Pinpoint the cell where the given text exists, returning its [x, y] midpoint coordinate. 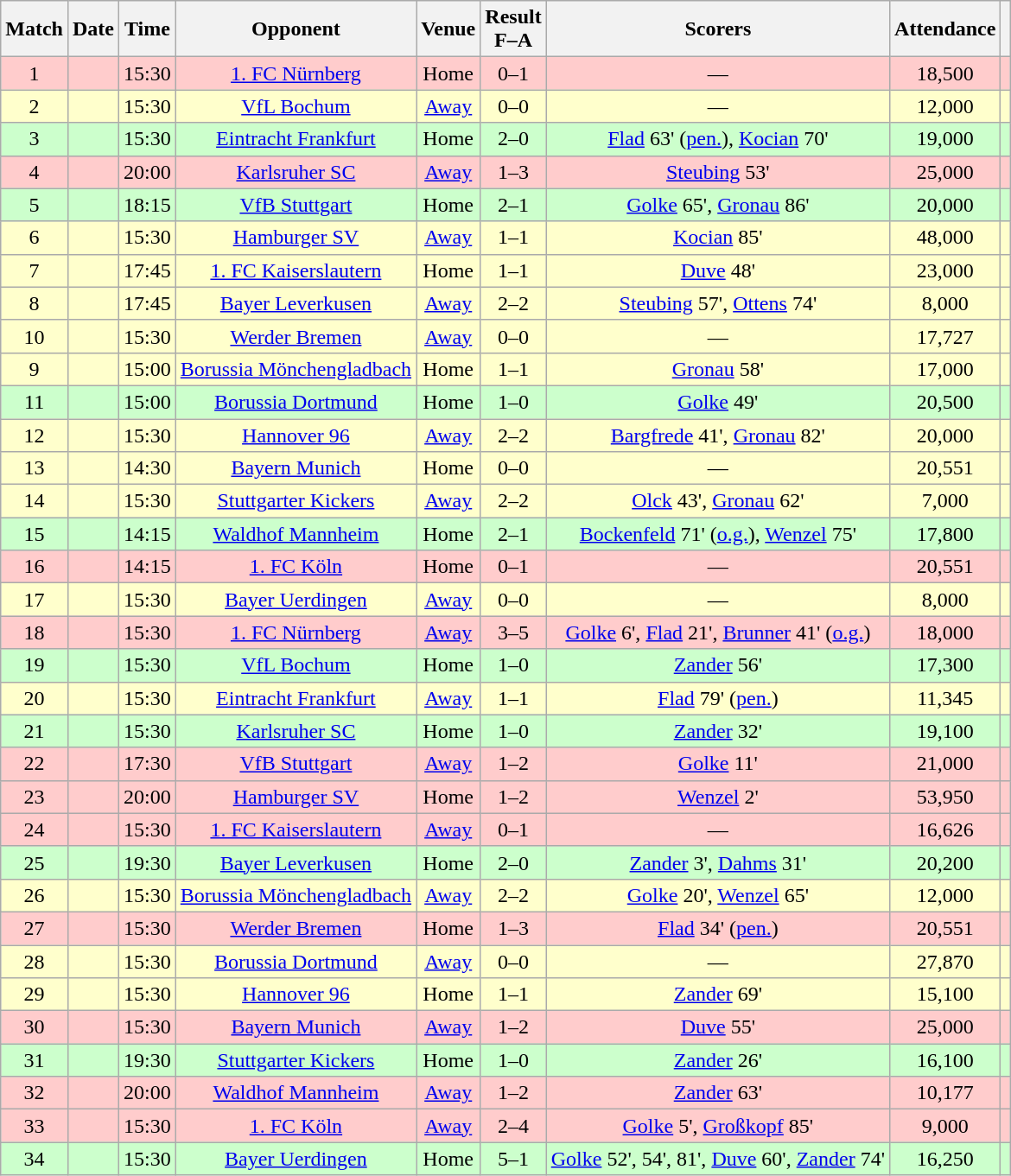
25 [35, 862]
Zander 69' [717, 995]
19 [35, 665]
23,000 [945, 270]
Golke 11' [717, 764]
16,250 [945, 1159]
6 [35, 238]
Zander 3', Dahms 31' [717, 862]
18:15 [148, 205]
17:30 [148, 764]
15 [35, 534]
9 [35, 369]
Match [35, 29]
21 [35, 731]
Golke 52', 54', 81', Duve 60', Zander 74' [717, 1159]
17 [35, 600]
16 [35, 567]
29 [35, 995]
18,000 [945, 632]
Time [148, 29]
Olck 43', Gronau 62' [717, 501]
12 [35, 435]
27 [35, 928]
2 [35, 106]
22 [35, 764]
20,200 [945, 862]
Zander 63' [717, 1093]
19,000 [945, 139]
23 [35, 797]
48,000 [945, 238]
20 [35, 698]
8 [35, 303]
Bockenfeld 71' (o.g.), Wenzel 75' [717, 534]
18,500 [945, 73]
28 [35, 962]
17,800 [945, 534]
Opponent [296, 29]
7 [35, 270]
Attendance [945, 29]
Golke 20', Wenzel 65' [717, 895]
9,000 [945, 1126]
11,345 [945, 698]
Flad 34' (pen.) [717, 928]
2–4 [513, 1126]
34 [35, 1159]
18 [35, 632]
27,870 [945, 962]
17,727 [945, 336]
17,300 [945, 665]
5–1 [513, 1159]
Steubing 57', Ottens 74' [717, 303]
30 [35, 1027]
Date [93, 29]
Duve 48' [717, 270]
16,626 [945, 830]
Venue [448, 29]
Flad 63' (pen.), Kocian 70' [717, 139]
Duve 55' [717, 1027]
33 [35, 1126]
19,100 [945, 731]
Flad 79' (pen.) [717, 698]
ResultF–A [513, 29]
32 [35, 1093]
Golke 49' [717, 402]
7,000 [945, 501]
21,000 [945, 764]
Steubing 53' [717, 172]
20,500 [945, 402]
Zander 56' [717, 665]
Zander 26' [717, 1060]
Golke 65', Gronau 86' [717, 205]
31 [35, 1060]
5 [35, 205]
Zander 32' [717, 731]
16,100 [945, 1060]
10 [35, 336]
Golke 6', Flad 21', Brunner 41' (o.g.) [717, 632]
10,177 [945, 1093]
24 [35, 830]
Wenzel 2' [717, 797]
Scorers [717, 29]
Gronau 58' [717, 369]
26 [35, 895]
15,100 [945, 995]
14:30 [148, 468]
11 [35, 402]
3 [35, 139]
1 [35, 73]
14 [35, 501]
Golke 5', Großkopf 85' [717, 1126]
13 [35, 468]
Kocian 85' [717, 238]
3–5 [513, 632]
53,950 [945, 797]
17,000 [945, 369]
Bargfrede 41', Gronau 82' [717, 435]
4 [35, 172]
